From the cell containing the given text, extract its center point as (x, y) coordinate. 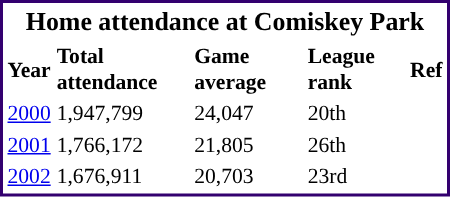
26th (356, 144)
1,947,799 (122, 113)
Home attendance at Comiskey Park (225, 22)
20,703 (248, 176)
League rank (356, 69)
Ref (426, 69)
20th (356, 113)
Year (29, 69)
Game average (248, 69)
21,805 (248, 144)
2001 (29, 144)
1,766,172 (122, 144)
24,047 (248, 113)
2000 (29, 113)
23rd (356, 176)
2002 (29, 176)
Total attendance (122, 69)
1,676,911 (122, 176)
